Extract the [x, y] coordinate from the center of the cell holding the provided text.  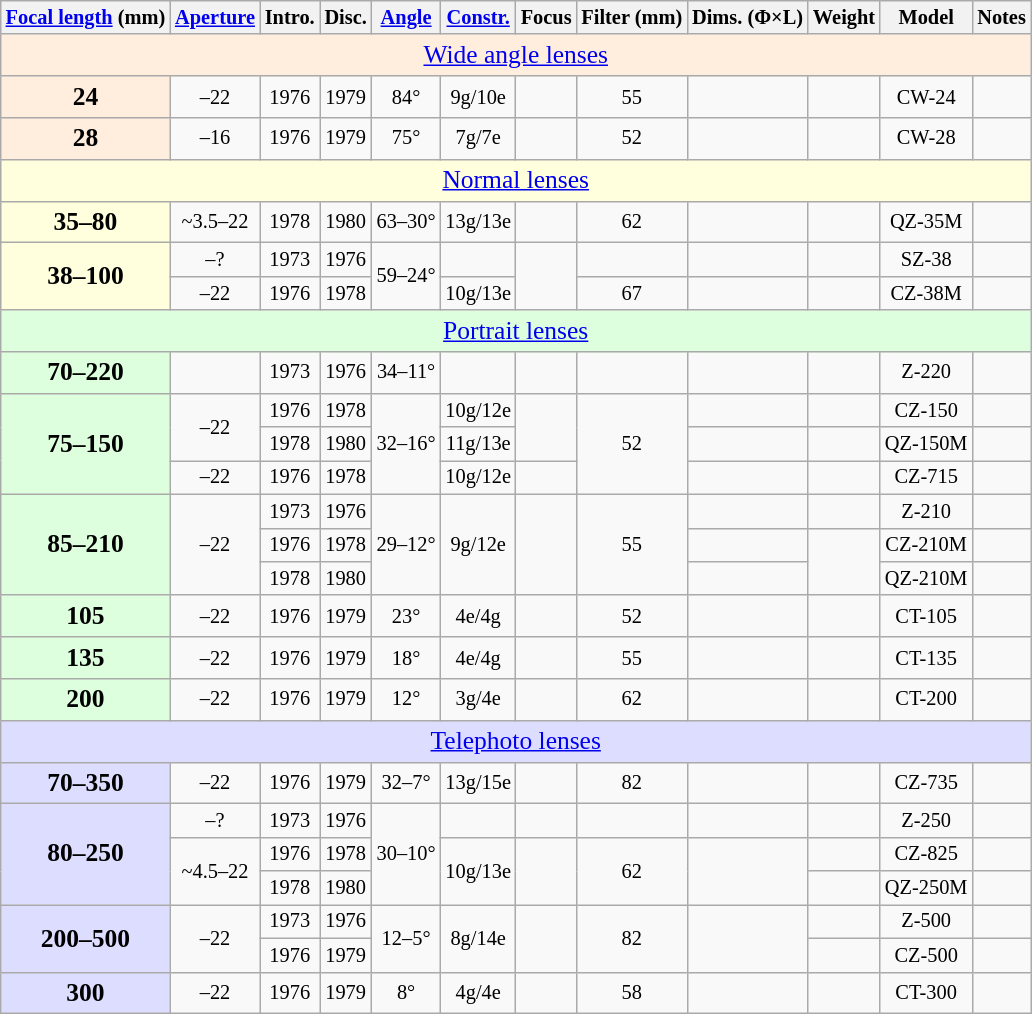
CT-200 [926, 699]
13g/13e [478, 222]
Z-210 [926, 511]
70–220 [86, 372]
32–16° [406, 444]
85–210 [86, 544]
4g/4e [478, 993]
28 [86, 138]
CZ-825 [926, 854]
67 [632, 293]
~4.5–22 [215, 870]
~3.5–22 [215, 222]
CT-135 [926, 658]
8° [406, 993]
Portrait lenses [516, 331]
SZ-38 [926, 259]
32–7° [406, 783]
CW-28 [926, 138]
Z-500 [926, 921]
35–80 [86, 222]
11g/13e [478, 444]
63–30° [406, 222]
Model [926, 17]
200–500 [86, 938]
30–10° [406, 854]
CZ-500 [926, 955]
18° [406, 658]
8g/14e [478, 938]
Notes [1001, 17]
QZ-210M [926, 578]
200 [86, 699]
23° [406, 616]
300 [86, 993]
75–150 [86, 444]
Telephoto lenses [516, 741]
CZ-38M [926, 293]
Focus [546, 17]
75° [406, 138]
12–5° [406, 938]
38–100 [86, 276]
70–350 [86, 783]
84° [406, 97]
CZ-150 [926, 410]
80–250 [86, 854]
Dims. (Φ×L) [748, 17]
QZ-150M [926, 444]
Aperture [215, 17]
Weight [844, 17]
59–24° [406, 276]
9g/10e [478, 97]
Filter (mm) [632, 17]
CZ-715 [926, 477]
Wide angle lenses [516, 55]
3g/4e [478, 699]
Normal lenses [516, 180]
Intro. [290, 17]
Z-250 [926, 820]
Focal length (mm) [86, 17]
CT-105 [926, 616]
Angle [406, 17]
Disc. [346, 17]
24 [86, 97]
Constr. [478, 17]
135 [86, 658]
CZ-210M [926, 545]
CW-24 [926, 97]
29–12° [406, 544]
34–11° [406, 372]
QZ-250M [926, 888]
7g/7e [478, 138]
58 [632, 993]
CZ-735 [926, 783]
–16 [215, 138]
13g/15e [478, 783]
QZ-35M [926, 222]
12° [406, 699]
Z-220 [926, 372]
9g/12e [478, 544]
CT-300 [926, 993]
105 [86, 616]
